Determine the (X, Y) coordinate at the center of the cell enclosing the given text.  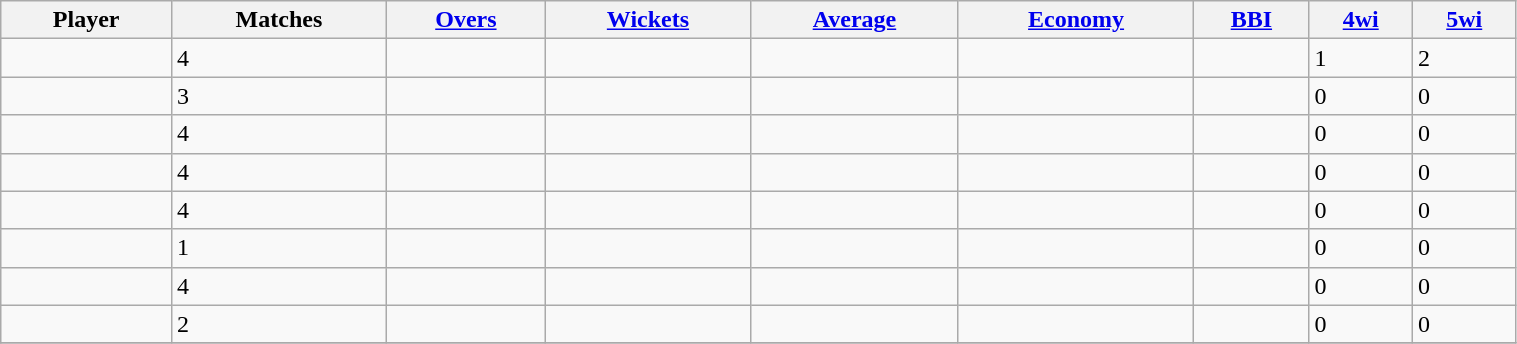
5wi (1464, 20)
Economy (1076, 20)
Matches (280, 20)
Wickets (648, 20)
BBI (1252, 20)
Overs (466, 20)
Player (86, 20)
4wi (1360, 20)
Average (854, 20)
3 (280, 96)
